From the cell containing the given text, extract its center point as [x, y] coordinate. 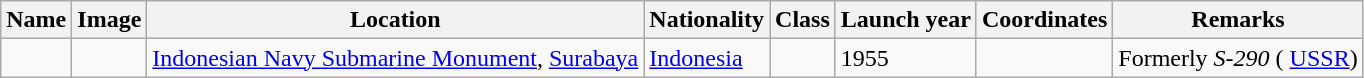
Launch year [906, 20]
Image [110, 20]
1955 [906, 58]
Coordinates [1044, 20]
Indonesian Navy Submarine Monument, Surabaya [396, 58]
Class [803, 20]
Location [396, 20]
Indonesia [707, 58]
Remarks [1238, 20]
Formerly S-290 ( USSR) [1238, 58]
Nationality [707, 20]
Name [36, 20]
